From the cell containing the given text, extract its center point as (x, y) coordinate. 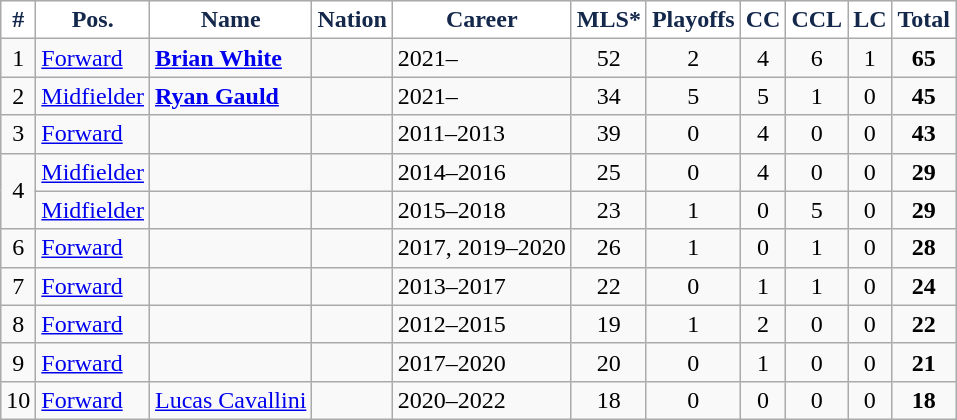
19 (608, 324)
7 (18, 286)
28 (924, 248)
21 (924, 362)
Total (924, 20)
45 (924, 96)
2011–2013 (482, 134)
26 (608, 248)
Ryan Gauld (231, 96)
9 (18, 362)
2012–2015 (482, 324)
Name (231, 20)
2020–2022 (482, 400)
CCL (817, 20)
LC (870, 20)
25 (608, 172)
20 (608, 362)
Career (482, 20)
MLS* (608, 20)
23 (608, 210)
8 (18, 324)
Nation (352, 20)
43 (924, 134)
2017, 2019–2020 (482, 248)
10 (18, 400)
CC (763, 20)
2013–2017 (482, 286)
24 (924, 286)
34 (608, 96)
# (18, 20)
3 (18, 134)
Playoffs (693, 20)
65 (924, 58)
Pos. (93, 20)
39 (608, 134)
Brian White (231, 58)
2017–2020 (482, 362)
2014–2016 (482, 172)
2015–2018 (482, 210)
52 (608, 58)
Lucas Cavallini (231, 400)
